From the cell containing the given text, extract its center point as [x, y] coordinate. 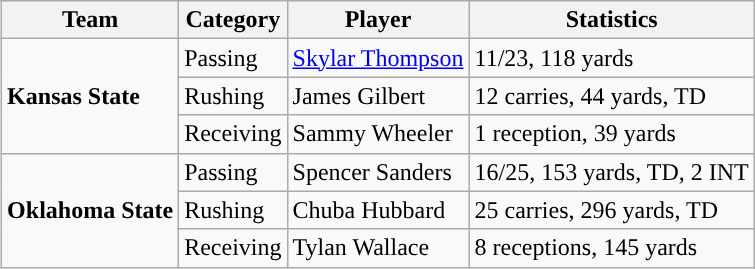
11/23, 118 yards [612, 58]
Oklahoma State [90, 210]
Chuba Hubbard [378, 210]
Spencer Sanders [378, 172]
25 carries, 296 yards, TD [612, 210]
Tylan Wallace [378, 248]
1 reception, 39 yards [612, 134]
Sammy Wheeler [378, 134]
8 receptions, 145 yards [612, 248]
Statistics [612, 20]
Player [378, 20]
16/25, 153 yards, TD, 2 INT [612, 172]
Team [90, 20]
12 carries, 44 yards, TD [612, 96]
Skylar Thompson [378, 58]
Category [233, 20]
James Gilbert [378, 96]
Kansas State [90, 96]
